Provide the (X, Y) coordinate of the cell's center where the given text is located.  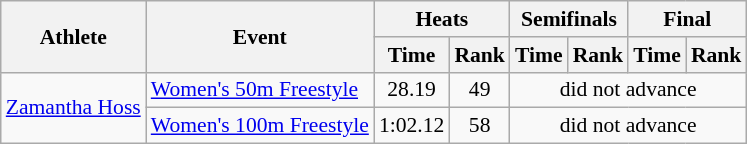
58 (480, 126)
Athlete (74, 36)
Women's 50m Freestyle (260, 90)
Event (260, 36)
Women's 100m Freestyle (260, 126)
28.19 (412, 90)
Final (687, 19)
Semifinals (569, 19)
1:02.12 (412, 126)
49 (480, 90)
Zamantha Hoss (74, 108)
Heats (442, 19)
